Pinpoint the cell where the given text exists, returning its (x, y) midpoint coordinate. 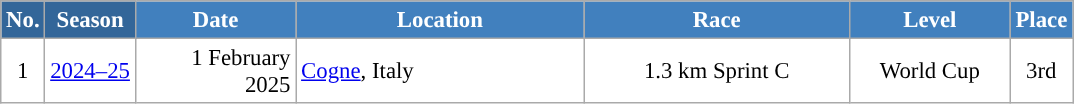
Location (440, 20)
Place (1041, 20)
1 February 2025 (216, 72)
Race (717, 20)
World Cup (930, 72)
Season (90, 20)
Level (930, 20)
1.3 km Sprint C (717, 72)
Cogne, Italy (440, 72)
Date (216, 20)
3rd (1041, 72)
No. (23, 20)
1 (23, 72)
2024–25 (90, 72)
